Pinpoint the cell where the given text exists, returning its (x, y) midpoint coordinate. 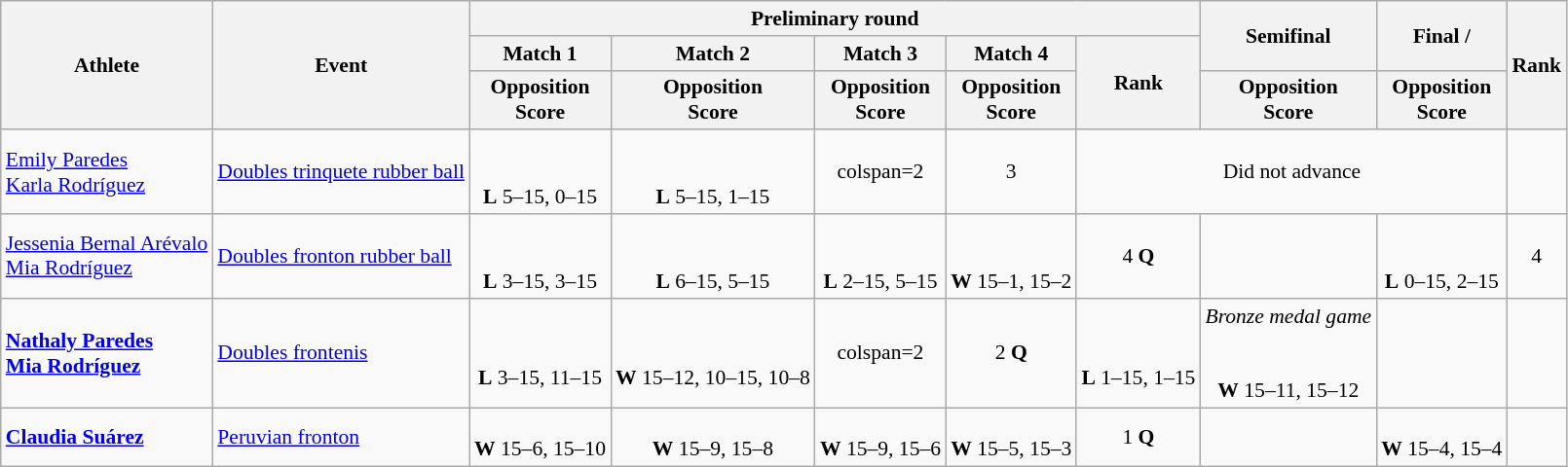
L 3–15, 11–15 (540, 353)
W 15–4, 15–4 (1441, 438)
Final / (1441, 35)
1 Q (1138, 438)
Doubles fronton rubber ball (341, 257)
2 Q (1011, 353)
Athlete (107, 65)
Emily ParedesKarla Rodríguez (107, 173)
Bronze medal gameW 15–11, 15–12 (1288, 353)
Claudia Suárez (107, 438)
Doubles trinquete rubber ball (341, 173)
W 15–12, 10–15, 10–8 (713, 353)
W 15–5, 15–3 (1011, 438)
W 15–9, 15–8 (713, 438)
W 15–6, 15–10 (540, 438)
Match 3 (880, 54)
Match 2 (713, 54)
Did not advance (1291, 173)
Semifinal (1288, 35)
4 (1537, 257)
4 Q (1138, 257)
Doubles frontenis (341, 353)
L 0–15, 2–15 (1441, 257)
W 15–9, 15–6 (880, 438)
L 3–15, 3–15 (540, 257)
Preliminary round (835, 18)
Match 1 (540, 54)
3 (1011, 173)
Peruvian fronton (341, 438)
Match 4 (1011, 54)
Event (341, 65)
Jessenia Bernal ArévaloMia Rodríguez (107, 257)
L 5–15, 0–15 (540, 173)
L 5–15, 1–15 (713, 173)
L 2–15, 5–15 (880, 257)
Nathaly ParedesMia Rodríguez (107, 353)
W 15–1, 15–2 (1011, 257)
L 1–15, 1–15 (1138, 353)
L 6–15, 5–15 (713, 257)
